Identify which cell holds the provided text, then report its [X, Y] central coordinate. 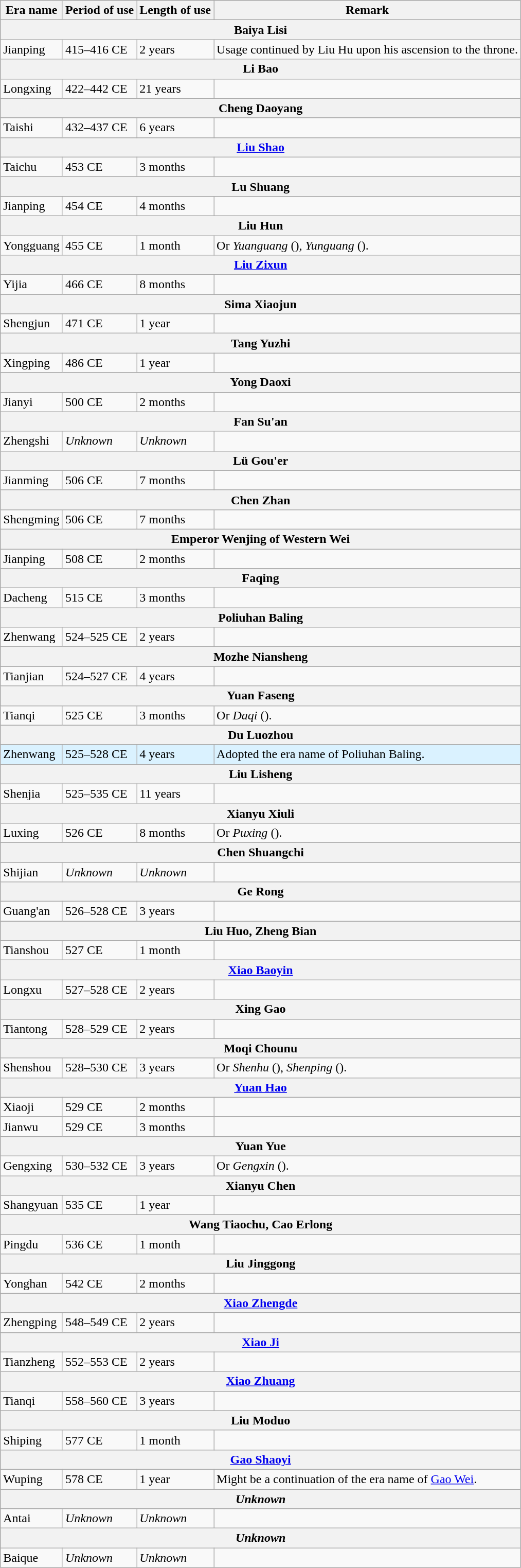
11 years [175, 794]
432–437 CE [99, 128]
Jianyi [32, 402]
454 CE [99, 206]
Jianwu [32, 1126]
Wang Tiaochu, Cao Erlong [261, 1225]
415–416 CE [99, 49]
Liu Moduo [261, 1420]
Yijia [32, 285]
Mozhe Niansheng [261, 657]
Length of use [175, 10]
526 CE [99, 833]
471 CE [99, 324]
Taichu [32, 167]
Longxing [32, 89]
Yuan Hao [261, 1087]
Du Luozhou [261, 735]
Xiao Baoyin [261, 970]
528–530 CE [99, 1068]
Shiping [32, 1440]
453 CE [99, 167]
527 CE [99, 950]
558–560 CE [99, 1401]
Period of use [99, 10]
Or Gengxin (). [367, 1166]
Tiantong [32, 1029]
530–532 CE [99, 1166]
Or Puxing (). [367, 833]
Tianzheng [32, 1362]
Gengxing [32, 1166]
Shengjun [32, 324]
Longxu [32, 990]
548–549 CE [99, 1323]
Shenjia [32, 794]
Shangyuan [32, 1205]
Xing Gao [261, 1009]
Xianyu Chen [261, 1185]
Sima Xiaojun [261, 304]
Might be a continuation of the era name of Gao Wei. [367, 1479]
Baique [32, 1558]
Xiaoji [32, 1107]
Remark [367, 10]
Dacheng [32, 598]
Ge Rong [261, 892]
Xiao Zhengde [261, 1303]
527–528 CE [99, 990]
Adopted the era name of Poliuhan Baling. [367, 754]
500 CE [99, 402]
Or Daqi (). [367, 715]
Zhengping [32, 1323]
Fan Su'an [261, 421]
Pingdu [32, 1244]
525–535 CE [99, 794]
Yong Daoxi [261, 382]
486 CE [99, 363]
Shengming [32, 519]
Yonghan [32, 1283]
Usage continued by Liu Hu upon his ascension to the throne. [367, 49]
Liu Zixun [261, 265]
Faqing [261, 578]
Liu Shao [261, 147]
Shijian [32, 872]
Yuan Faseng [261, 696]
455 CE [99, 245]
578 CE [99, 1479]
Jianming [32, 480]
Tang Yuzhi [261, 343]
Xiao Ji [261, 1342]
422–442 CE [99, 89]
577 CE [99, 1440]
Gao Shaoyi [261, 1459]
4 months [175, 206]
Cheng Daoyang [261, 108]
535 CE [99, 1205]
Taishi [32, 128]
524–525 CE [99, 637]
Yongguang [32, 245]
Yuan Yue [261, 1146]
21 years [175, 89]
528–529 CE [99, 1029]
Liu Hun [261, 225]
525–528 CE [99, 754]
Or Yuanguang (), Yunguang (). [367, 245]
Guang'an [32, 911]
Tianjian [32, 676]
Chen Shuangchi [261, 852]
525 CE [99, 715]
Luxing [32, 833]
542 CE [99, 1283]
552–553 CE [99, 1362]
Tianshou [32, 950]
526–528 CE [99, 911]
Liu Lisheng [261, 774]
Baiya Lisi [261, 30]
Liu Jinggong [261, 1264]
515 CE [99, 598]
Xianyu Xiuli [261, 813]
536 CE [99, 1244]
Emperor Wenjing of Western Wei [261, 539]
Poliuhan Baling [261, 618]
Era name [32, 10]
6 years [175, 128]
Xiao Zhuang [261, 1381]
Antai [32, 1519]
Chen Zhan [261, 500]
Zhengshi [32, 441]
Li Bao [261, 69]
Or Shenhu (), Shenping (). [367, 1068]
Lü Gou'er [261, 461]
Liu Huo, Zheng Bian [261, 931]
524–527 CE [99, 676]
508 CE [99, 558]
Lu Shuang [261, 186]
466 CE [99, 285]
Moqi Chounu [261, 1048]
Xingping [32, 363]
Wuping [32, 1479]
Shenshou [32, 1068]
